Detect which cell encompasses the target text, then output its [x, y] center coordinate. 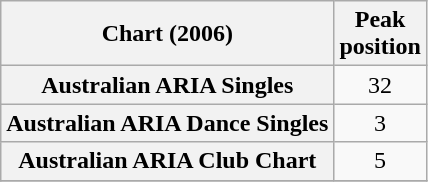
Australian ARIA Dance Singles [168, 123]
32 [380, 85]
5 [380, 161]
Peakposition [380, 34]
3 [380, 123]
Australian ARIA Club Chart [168, 161]
Chart (2006) [168, 34]
Australian ARIA Singles [168, 85]
